Locate the cell with the specified text and output its [x, y] center coordinate. 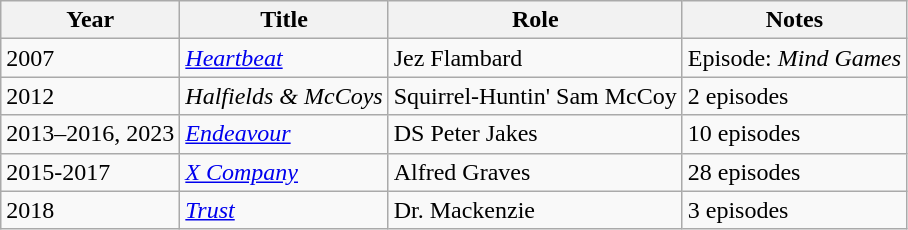
2018 [90, 210]
Title [284, 20]
Dr. Mackenzie [535, 210]
10 episodes [794, 134]
2013–2016, 2023 [90, 134]
2007 [90, 58]
Jez Flambard [535, 58]
2 episodes [794, 96]
28 episodes [794, 172]
Role [535, 20]
Squirrel-Huntin' Sam McCoy [535, 96]
3 episodes [794, 210]
Endeavour [284, 134]
Halfields & McCoys [284, 96]
Notes [794, 20]
Alfred Graves [535, 172]
Episode: Mind Games [794, 58]
Trust [284, 210]
2012 [90, 96]
X Company [284, 172]
Heartbeat [284, 58]
Year [90, 20]
DS Peter Jakes [535, 134]
2015-2017 [90, 172]
